Return the (X, Y) coordinate for the center point of the cell that contains the specified text.  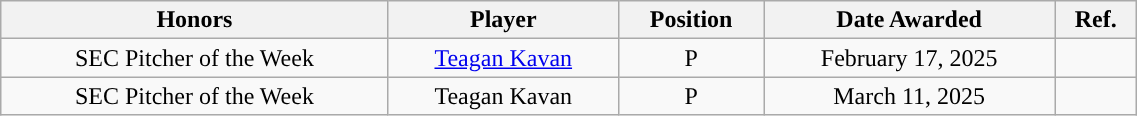
February 17, 2025 (910, 58)
Date Awarded (910, 20)
March 11, 2025 (910, 96)
Honors (194, 20)
Ref. (1096, 20)
Player (503, 20)
Position (690, 20)
